From the cell containing the given text, extract its center point as [X, Y] coordinate. 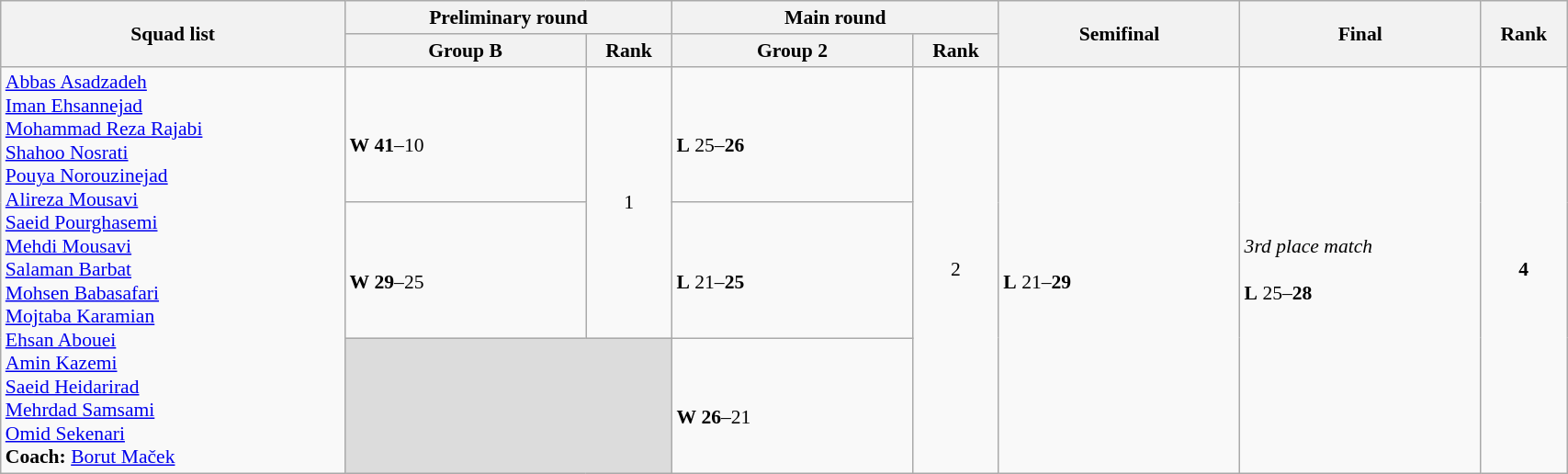
Group B [465, 51]
4 [1524, 270]
W 29–25 [465, 270]
3rd place matchL 25–28 [1360, 270]
L 25–26 [792, 134]
L 21–25 [792, 270]
2 [956, 270]
Group 2 [792, 51]
Final [1360, 33]
Preliminary round [508, 17]
W 26–21 [792, 406]
Squad list [173, 33]
Semifinal [1119, 33]
Main round [835, 17]
1 [629, 202]
W 41–10 [465, 134]
L 21–29 [1119, 270]
